Return [X, Y] of the center of cell containing provided text 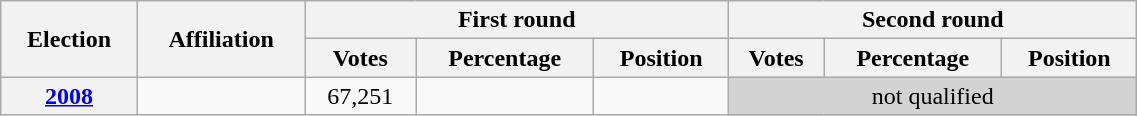
First round [517, 20]
2008 [70, 96]
Election [70, 39]
Affiliation [220, 39]
not qualified [933, 96]
Second round [933, 20]
67,251 [360, 96]
